Determine the (x, y) coordinate at the center of the cell enclosing the given text.  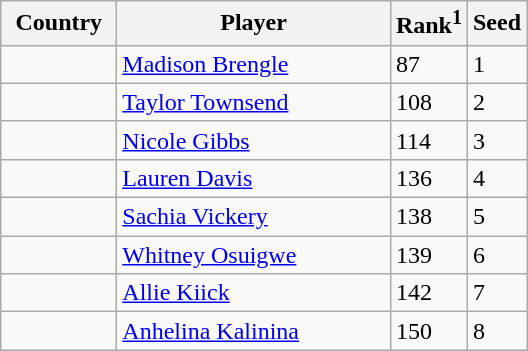
5 (496, 217)
Nicole Gibbs (254, 140)
Player (254, 24)
6 (496, 255)
Taylor Townsend (254, 102)
Anhelina Kalinina (254, 331)
108 (428, 102)
Sachia Vickery (254, 217)
138 (428, 217)
8 (496, 331)
Rank1 (428, 24)
87 (428, 64)
2 (496, 102)
139 (428, 255)
3 (496, 140)
Madison Brengle (254, 64)
1 (496, 64)
136 (428, 178)
4 (496, 178)
142 (428, 293)
Whitney Osuigwe (254, 255)
Allie Kiick (254, 293)
150 (428, 331)
7 (496, 293)
Seed (496, 24)
Lauren Davis (254, 178)
114 (428, 140)
Country (59, 24)
